Output the [X, Y] coordinate of the center of the cell containing the given text.  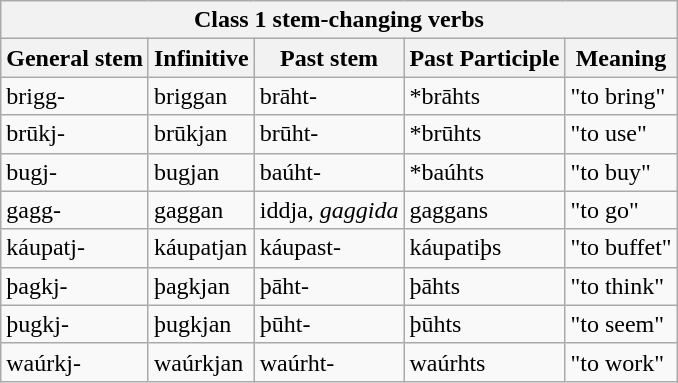
"to seem" [621, 324]
baúht- [329, 172]
gaggans [484, 210]
Past stem [329, 58]
waúrhts [484, 362]
"to work" [621, 362]
bugjan [201, 172]
*baúhts [484, 172]
Infinitive [201, 58]
"to buffet" [621, 248]
þūht- [329, 324]
káupatj- [75, 248]
Class 1 stem-changing verbs [339, 20]
þagkjan [201, 286]
Meaning [621, 58]
"to buy" [621, 172]
Past Participle [484, 58]
þūhts [484, 324]
iddja, gaggida [329, 210]
brāht- [329, 96]
káupatjan [201, 248]
brūkj- [75, 134]
þāhts [484, 286]
General stem [75, 58]
þugkjan [201, 324]
waúrkj- [75, 362]
þagkj- [75, 286]
briggan [201, 96]
gaggan [201, 210]
gagg- [75, 210]
bugj- [75, 172]
káupatiþs [484, 248]
"to use" [621, 134]
*brūhts [484, 134]
þugkj- [75, 324]
káupast- [329, 248]
waúrht- [329, 362]
brūht- [329, 134]
brūkjan [201, 134]
"to think" [621, 286]
"to go" [621, 210]
waúrkjan [201, 362]
"to bring" [621, 96]
brigg- [75, 96]
*brāhts [484, 96]
þāht- [329, 286]
